Return (X, Y) of the center of cell containing provided text 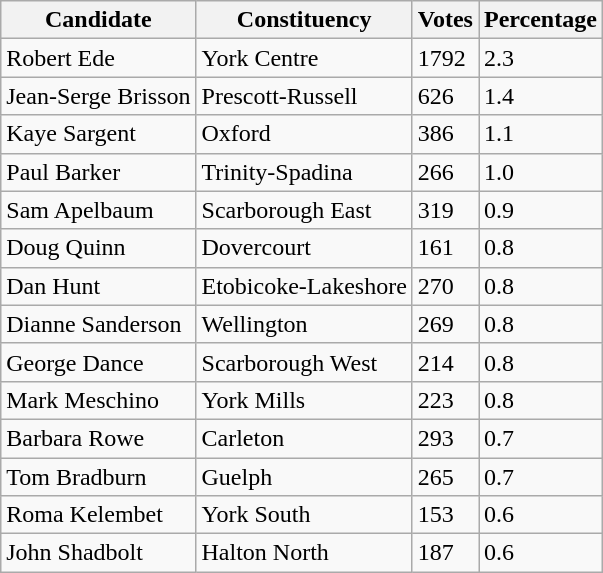
153 (445, 515)
293 (445, 438)
Sam Apelbaum (98, 210)
319 (445, 210)
York Mills (304, 400)
214 (445, 362)
Wellington (304, 324)
Scarborough West (304, 362)
161 (445, 248)
187 (445, 553)
Votes (445, 20)
Tom Bradburn (98, 477)
John Shadbolt (98, 553)
Guelph (304, 477)
1792 (445, 58)
George Dance (98, 362)
Roma Kelembet (98, 515)
223 (445, 400)
Dianne Sanderson (98, 324)
Paul Barker (98, 172)
1.4 (540, 96)
Kaye Sargent (98, 134)
Doug Quinn (98, 248)
626 (445, 96)
1.0 (540, 172)
1.1 (540, 134)
Prescott-Russell (304, 96)
Jean-Serge Brisson (98, 96)
Robert Ede (98, 58)
York South (304, 515)
Candidate (98, 20)
0.9 (540, 210)
Oxford (304, 134)
Dovercourt (304, 248)
Scarborough East (304, 210)
386 (445, 134)
Barbara Rowe (98, 438)
266 (445, 172)
Trinity-Spadina (304, 172)
2.3 (540, 58)
Percentage (540, 20)
Carleton (304, 438)
Etobicoke-Lakeshore (304, 286)
Constituency (304, 20)
265 (445, 477)
Mark Meschino (98, 400)
Halton North (304, 553)
269 (445, 324)
Dan Hunt (98, 286)
270 (445, 286)
York Centre (304, 58)
